Search for the cell housing the specified text and yield its (x, y) center coordinate. 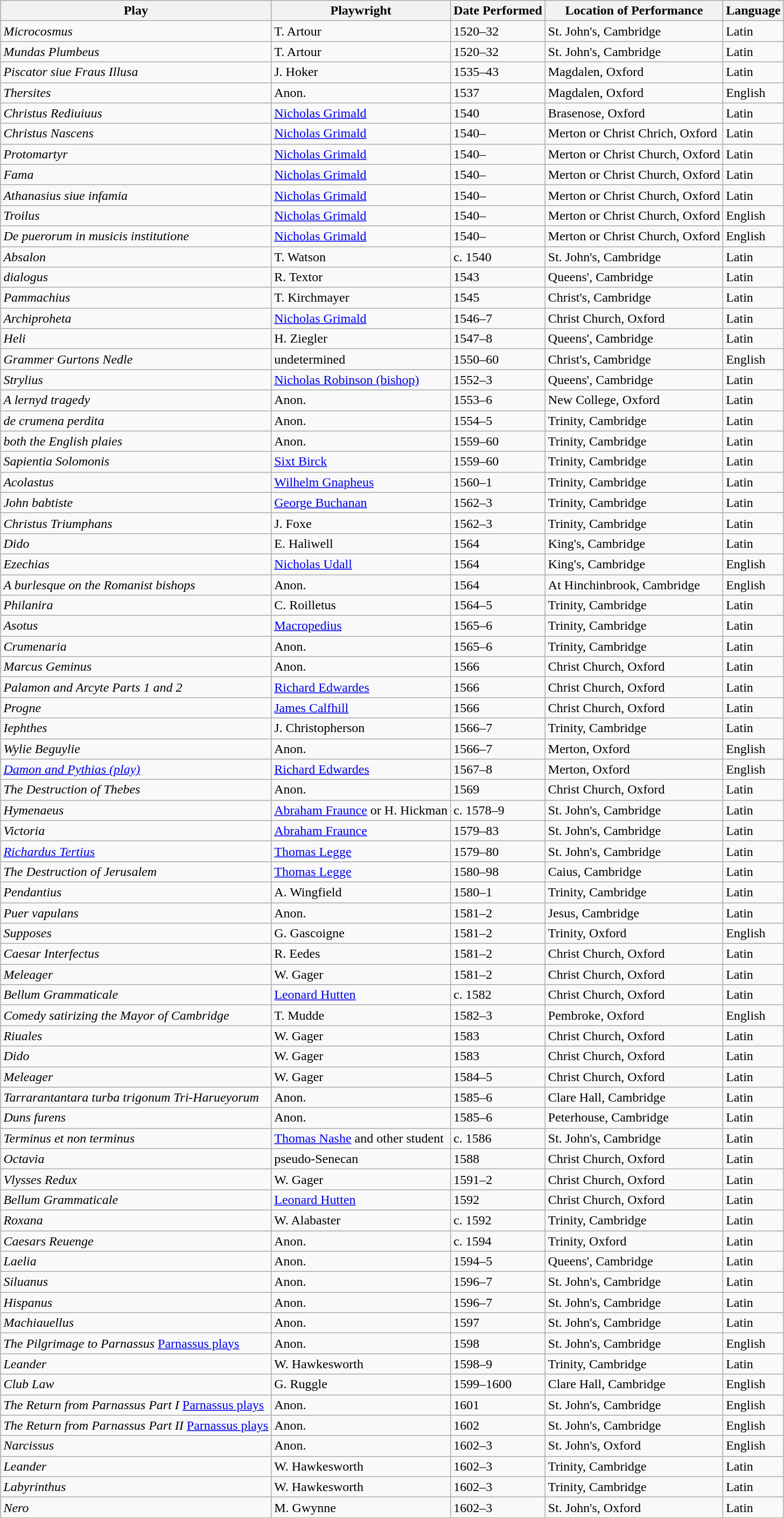
1601 (498, 1405)
Puer vapulans (136, 913)
G. Ruggle (361, 1384)
pseudo-Senecan (361, 1159)
1599–1600 (498, 1384)
Hymenaeus (136, 810)
c. 1582 (498, 995)
Octavia (136, 1159)
Marcus Geminus (136, 667)
1546–7 (498, 318)
Nicholas Udall (361, 564)
J. Hoker (361, 72)
Caesar Interfectus (136, 954)
Sixt Birck (361, 462)
Iephthes (136, 728)
Philanira (136, 605)
George Buchanan (361, 503)
Wilhelm Gnapheus (361, 482)
Thomas Nashe and other student (361, 1138)
1584–5 (498, 1077)
c. 1540 (498, 257)
Machiauellus (136, 1323)
E. Haliwell (361, 544)
1567–8 (498, 769)
Labyrinthus (136, 1487)
Progne (136, 708)
R. Textor (361, 277)
Archiproheta (136, 318)
de crumena perdita (136, 421)
1537 (498, 93)
Pammachius (136, 298)
T. Watson (361, 257)
Nero (136, 1507)
Nicholas Robinson (bishop) (361, 380)
Heli (136, 339)
1540 (498, 113)
1580–98 (498, 872)
De puerorum in musicis institutione (136, 236)
Crumenaria (136, 646)
1602 (498, 1425)
Victoria (136, 831)
Abraham Fraunce (361, 831)
1543 (498, 277)
W. Alabaster (361, 1220)
1597 (498, 1323)
Pembroke, Oxford (634, 1015)
Supposes (136, 934)
Grammer Gurtons Nedle (136, 359)
The Destruction of Jerusalem (136, 872)
1591–2 (498, 1179)
1598–9 (498, 1364)
Fama (136, 175)
Riuales (136, 1036)
C. Roilletus (361, 605)
At Hinchinbrook, Cambridge (634, 584)
dialogus (136, 277)
T. Kirchmayer (361, 298)
M. Gwynne (361, 1507)
1569 (498, 790)
both the English plaies (136, 441)
1579–83 (498, 831)
Tarrarantantara turba trigonum Tri-Harueyorum (136, 1097)
c. 1586 (498, 1138)
Protomartyr (136, 154)
Microcosmus (136, 31)
1592 (498, 1200)
The Destruction of Thebes (136, 790)
Piscator siue Fraus Illusa (136, 72)
Duns furens (136, 1118)
A lernyd tragedy (136, 400)
Mundas Plumbeus (136, 52)
1579–80 (498, 851)
Macropedius (361, 626)
Pendantius (136, 892)
Siluanus (136, 1282)
Acolastus (136, 482)
Damon and Pythias (play) (136, 769)
R. Eedes (361, 954)
Language (753, 11)
Caius, Cambridge (634, 872)
1552–3 (498, 380)
A. Wingfield (361, 892)
Narcissus (136, 1446)
Ezechias (136, 564)
1582–3 (498, 1015)
Hispanus (136, 1303)
G. Gascoigne (361, 934)
Club Law (136, 1384)
The Return from Parnassus Part II Parnassus plays (136, 1425)
undetermined (361, 359)
Christus Nascens (136, 134)
1560–1 (498, 482)
1598 (498, 1343)
Absalon (136, 257)
James Calfhill (361, 708)
1547–8 (498, 339)
Caesars Reuenge (136, 1241)
Vlysses Redux (136, 1179)
c. 1592 (498, 1220)
Wylie Beguylie (136, 749)
Abraham Fraunce or H. Hickman (361, 810)
New College, Oxford (634, 400)
Comedy satirizing the Mayor of Cambridge (136, 1015)
J. Foxe (361, 523)
Peterhouse, Cambridge (634, 1118)
John babtiste (136, 503)
1554–5 (498, 421)
1594–5 (498, 1262)
H. Ziegler (361, 339)
T. Mudde (361, 1015)
Play (136, 11)
Strylius (136, 380)
1553–6 (498, 400)
Location of Performance (634, 11)
1580–1 (498, 892)
Christus Triumphans (136, 523)
Sapientia Solomonis (136, 462)
1550–60 (498, 359)
Thersites (136, 93)
1588 (498, 1159)
J. Christopherson (361, 728)
Palamon and Arcyte Parts 1 and 2 (136, 687)
Troilus (136, 215)
c. 1594 (498, 1241)
Date Performed (498, 11)
The Pilgrimage to Parnassus Parnassus plays (136, 1343)
1564–5 (498, 605)
Laelia (136, 1262)
Asotus (136, 626)
The Return from Parnassus Part I Parnassus plays (136, 1405)
Athanasius siue infamia (136, 195)
Roxana (136, 1220)
Jesus, Cambridge (634, 913)
1545 (498, 298)
Playwright (361, 11)
Brasenose, Oxford (634, 113)
Merton or Christ Chrich, Oxford (634, 134)
c. 1578–9 (498, 810)
Christus Rediuiuus (136, 113)
Terminus et non terminus (136, 1138)
1535–43 (498, 72)
Richardus Tertius (136, 851)
A burlesque on the Romanist bishops (136, 584)
